Output the [X, Y] coordinate of the center of the cell containing the given text.  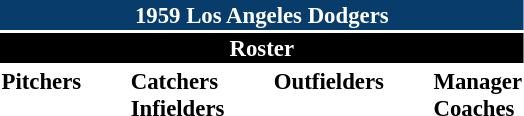
1959 Los Angeles Dodgers [262, 15]
Roster [262, 48]
